Extract the (x, y) coordinate from the center of the cell holding the provided text.  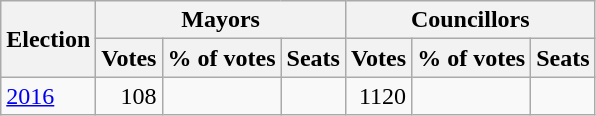
Councillors (470, 20)
108 (129, 96)
2016 (48, 96)
1120 (378, 96)
Mayors (221, 20)
Election (48, 39)
